Scan for the cell matching the given text and deliver its (x, y) coordinate at center. 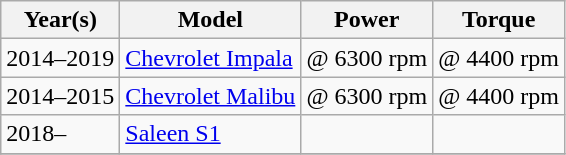
Power (367, 20)
2014–2019 (60, 58)
Saleen S1 (210, 134)
2018– (60, 134)
Model (210, 20)
Year(s) (60, 20)
Torque (499, 20)
2014–2015 (60, 96)
Chevrolet Malibu (210, 96)
Chevrolet Impala (210, 58)
